From the cell containing the given text, extract its center point as (X, Y) coordinate. 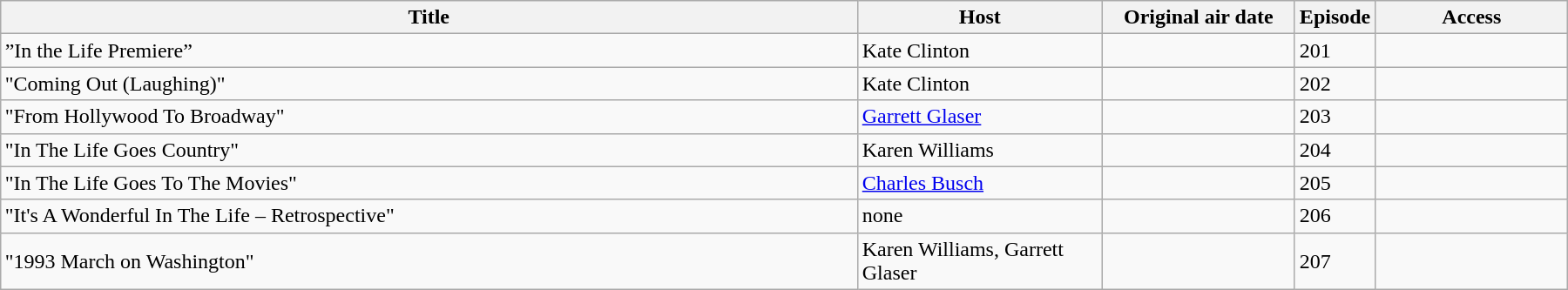
none (979, 216)
204 (1335, 150)
"Coming Out (Laughing)" (429, 84)
Karen Williams, Garrett Glaser (979, 261)
Title (429, 17)
"In The Life Goes To The Movies" (429, 183)
201 (1335, 51)
Episode (1335, 17)
Charles Busch (979, 183)
Access (1472, 17)
"From Hollywood To Broadway" (429, 117)
207 (1335, 261)
"It's A Wonderful In The Life – Retrospective" (429, 216)
203 (1335, 117)
Karen Williams (979, 150)
205 (1335, 183)
"In The Life Goes Country" (429, 150)
"1993 March on Washington" (429, 261)
202 (1335, 84)
”In the Life Premiere” (429, 51)
Original air date (1199, 17)
206 (1335, 216)
Garrett Glaser (979, 117)
Host (979, 17)
